Capture the cell that displays the provided text and extract its [X, Y] central coordinate. 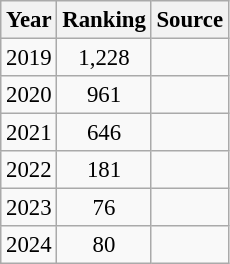
2020 [29, 95]
2024 [29, 245]
646 [104, 133]
2021 [29, 133]
961 [104, 95]
181 [104, 170]
2022 [29, 170]
2019 [29, 58]
76 [104, 208]
Year [29, 20]
Ranking [104, 20]
2023 [29, 208]
Source [190, 20]
80 [104, 245]
1,228 [104, 58]
